For the text-containing cell, return its midpoint in [x, y] coordinate format. 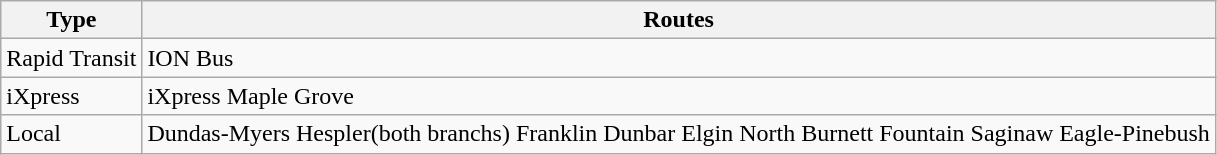
Dundas-Myers Hespler(both branchs) Franklin Dunbar Elgin North Burnett Fountain Saginaw Eagle-Pinebush [679, 134]
Type [72, 20]
Routes [679, 20]
iXpress Maple Grove [679, 96]
ION Bus [679, 58]
iXpress [72, 96]
Rapid Transit [72, 58]
Local [72, 134]
